Determine the [X, Y] coordinate at the center of the cell enclosing the given text.  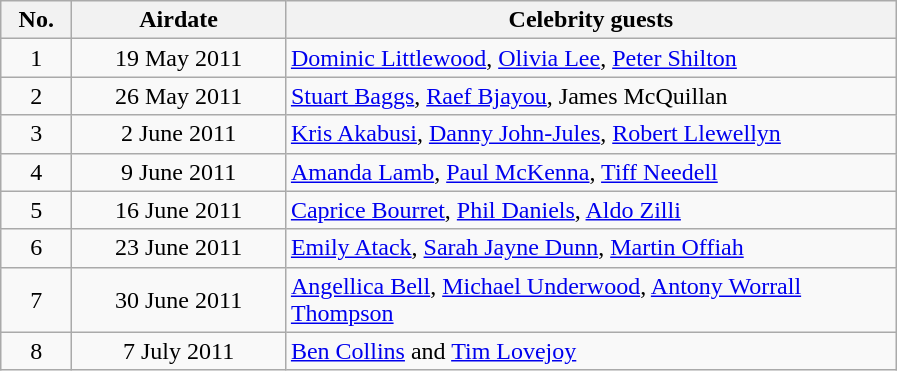
Ben Collins and Tim Lovejoy [590, 351]
30 June 2011 [179, 300]
2 June 2011 [179, 134]
6 [36, 248]
23 June 2011 [179, 248]
7 [36, 300]
2 [36, 96]
Stuart Baggs, Raef Bjayou, James McQuillan [590, 96]
8 [36, 351]
Angellica Bell, Michael Underwood, Antony Worrall Thompson [590, 300]
No. [36, 20]
Amanda Lamb, Paul McKenna, Tiff Needell [590, 172]
3 [36, 134]
19 May 2011 [179, 58]
Dominic Littlewood, Olivia Lee, Peter Shilton [590, 58]
26 May 2011 [179, 96]
16 June 2011 [179, 210]
9 June 2011 [179, 172]
7 July 2011 [179, 351]
4 [36, 172]
Caprice Bourret, Phil Daniels, Aldo Zilli [590, 210]
Celebrity guests [590, 20]
Kris Akabusi, Danny John-Jules, Robert Llewellyn [590, 134]
1 [36, 58]
Airdate [179, 20]
5 [36, 210]
Emily Atack, Sarah Jayne Dunn, Martin Offiah [590, 248]
